Identify which cell holds the provided text, then report its [X, Y] central coordinate. 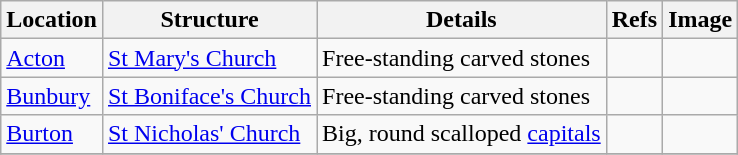
St Nicholas' Church [209, 134]
Big, round scalloped capitals [462, 134]
Details [462, 20]
Bunbury [52, 96]
St Mary's Church [209, 58]
Location [52, 20]
Image [700, 20]
Burton [52, 134]
Structure [209, 20]
Acton [52, 58]
Refs [634, 20]
St Boniface's Church [209, 96]
